Output the (x, y) coordinate of the center of the cell containing the given text.  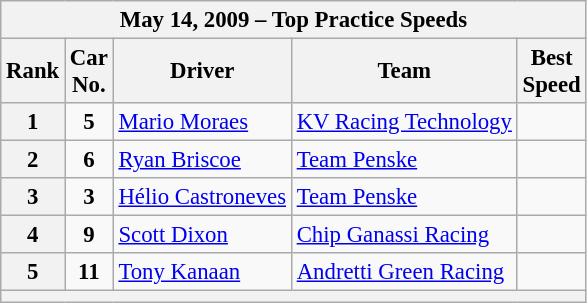
Tony Kanaan (202, 273)
1 (33, 122)
Driver (202, 72)
Andretti Green Racing (404, 273)
Scott Dixon (202, 235)
9 (90, 235)
KV Racing Technology (404, 122)
Ryan Briscoe (202, 160)
4 (33, 235)
CarNo. (90, 72)
2 (33, 160)
May 14, 2009 – Top Practice Speeds (294, 20)
Team (404, 72)
Chip Ganassi Racing (404, 235)
11 (90, 273)
Rank (33, 72)
BestSpeed (552, 72)
6 (90, 160)
Mario Moraes (202, 122)
Hélio Castroneves (202, 197)
